Search for the cell housing the specified text and yield its [x, y] center coordinate. 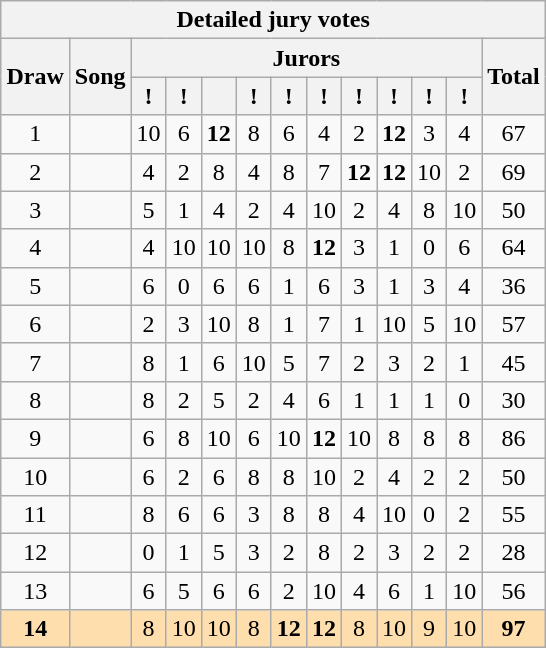
Jurors [306, 58]
55 [514, 515]
86 [514, 438]
Draw [35, 77]
69 [514, 172]
36 [514, 286]
57 [514, 324]
30 [514, 400]
11 [35, 515]
Total [514, 77]
56 [514, 591]
97 [514, 629]
45 [514, 362]
64 [514, 248]
Song [100, 77]
28 [514, 553]
13 [35, 591]
Detailed jury votes [273, 20]
67 [514, 134]
14 [35, 629]
